Capture the cell that displays the provided text and extract its (X, Y) central coordinate. 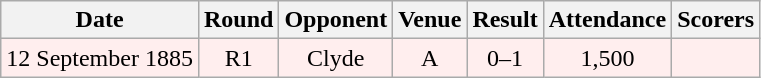
Scorers (716, 20)
1,500 (607, 58)
Date (100, 20)
Opponent (336, 20)
12 September 1885 (100, 58)
R1 (238, 58)
Round (238, 20)
Venue (430, 20)
0–1 (505, 58)
Clyde (336, 58)
A (430, 58)
Attendance (607, 20)
Result (505, 20)
